Locate the cell with the specified text and output its (X, Y) center coordinate. 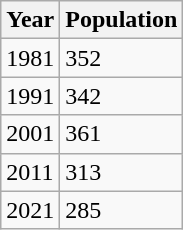
2001 (30, 134)
352 (122, 58)
Population (122, 20)
1991 (30, 96)
2011 (30, 172)
361 (122, 134)
1981 (30, 58)
2021 (30, 210)
313 (122, 172)
285 (122, 210)
342 (122, 96)
Year (30, 20)
